For the text-containing cell, return its midpoint in (X, Y) coordinate format. 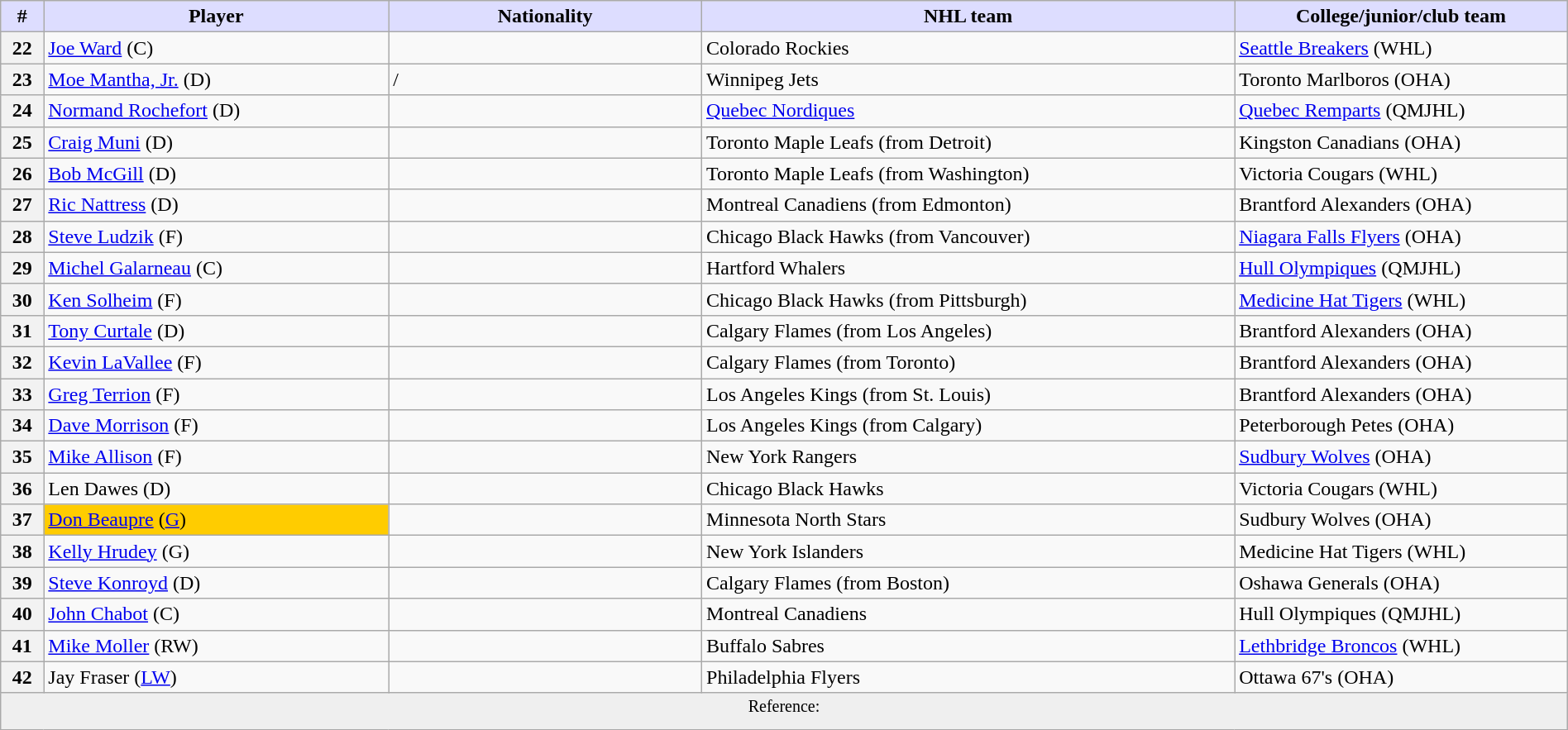
Joe Ward (C) (217, 48)
Nationality (546, 17)
Player (217, 17)
/ (546, 79)
Mike Moller (RW) (217, 646)
27 (22, 205)
32 (22, 362)
Mike Allison (F) (217, 457)
Normand Rochefort (D) (217, 111)
Lethbridge Broncos (WHL) (1401, 646)
Montreal Canadiens (from Edmonton) (968, 205)
Ottawa 67's (OHA) (1401, 677)
# (22, 17)
Bob McGill (D) (217, 174)
31 (22, 331)
41 (22, 646)
Quebec Nordiques (968, 111)
New York Islanders (968, 551)
22 (22, 48)
34 (22, 426)
23 (22, 79)
37 (22, 520)
Calgary Flames (from Los Angeles) (968, 331)
Chicago Black Hawks (from Pittsburgh) (968, 299)
Jay Fraser (LW) (217, 677)
Los Angeles Kings (from Calgary) (968, 426)
Kingston Canadians (OHA) (1401, 142)
Tony Curtale (D) (217, 331)
Toronto Marlboros (OHA) (1401, 79)
Reference: (784, 711)
Len Dawes (D) (217, 489)
John Chabot (C) (217, 614)
Winnipeg Jets (968, 79)
Niagara Falls Flyers (OHA) (1401, 236)
Chicago Black Hawks (from Vancouver) (968, 236)
42 (22, 677)
Steve Ludzik (F) (217, 236)
Steve Konroyd (D) (217, 583)
Chicago Black Hawks (968, 489)
39 (22, 583)
35 (22, 457)
Ken Solheim (F) (217, 299)
Craig Muni (D) (217, 142)
36 (22, 489)
College/junior/club team (1401, 17)
29 (22, 268)
33 (22, 394)
Philadelphia Flyers (968, 677)
Moe Mantha, Jr. (D) (217, 79)
Ric Nattress (D) (217, 205)
Dave Morrison (F) (217, 426)
38 (22, 551)
Seattle Breakers (WHL) (1401, 48)
Kelly Hrudey (G) (217, 551)
Colorado Rockies (968, 48)
NHL team (968, 17)
Los Angeles Kings (from St. Louis) (968, 394)
24 (22, 111)
Calgary Flames (from Toronto) (968, 362)
Kevin LaVallee (F) (217, 362)
26 (22, 174)
Greg Terrion (F) (217, 394)
Toronto Maple Leafs (from Detroit) (968, 142)
Minnesota North Stars (968, 520)
Peterborough Petes (OHA) (1401, 426)
Michel Galarneau (C) (217, 268)
Oshawa Generals (OHA) (1401, 583)
Calgary Flames (from Boston) (968, 583)
40 (22, 614)
Hartford Whalers (968, 268)
Buffalo Sabres (968, 646)
Toronto Maple Leafs (from Washington) (968, 174)
Montreal Canadiens (968, 614)
Quebec Remparts (QMJHL) (1401, 111)
Don Beaupre (G) (217, 520)
30 (22, 299)
New York Rangers (968, 457)
25 (22, 142)
28 (22, 236)
